For the text-containing cell, return its midpoint in [x, y] coordinate format. 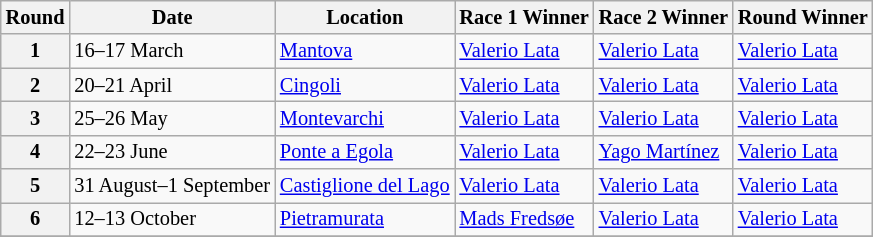
3 [36, 118]
Montevarchi [365, 118]
Round Winner [803, 17]
2 [36, 85]
4 [36, 152]
25–26 May [172, 118]
Location [365, 17]
Date [172, 17]
Yago Martínez [664, 152]
1 [36, 51]
6 [36, 219]
Pietramurata [365, 219]
Mads Fredsøe [524, 219]
16–17 March [172, 51]
31 August–1 September [172, 186]
Ponte a Egola [365, 152]
Round [36, 17]
Race 2 Winner [664, 17]
5 [36, 186]
12–13 October [172, 219]
Castiglione del Lago [365, 186]
22–23 June [172, 152]
Race 1 Winner [524, 17]
20–21 April [172, 85]
Cingoli [365, 85]
Mantova [365, 51]
